Scan for the cell matching the given text and deliver its [x, y] coordinate at center. 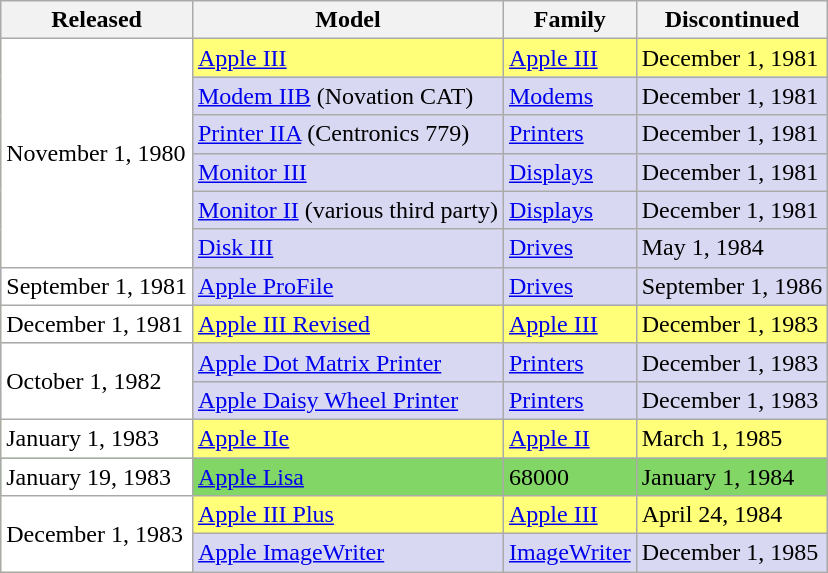
Apple ImageWriter [348, 553]
Apple III Plus [348, 515]
March 1, 1985 [732, 438]
Monitor II (various third party) [348, 210]
May 1, 1984 [732, 248]
Apple Dot Matrix Printer [348, 362]
Apple Daisy Wheel Printer [348, 400]
November 1, 1980 [97, 153]
Apple IIe [348, 438]
January 1, 1983 [97, 438]
Apple Lisa [348, 477]
September 1, 1981 [97, 286]
Apple ProFile [348, 286]
Discontinued [732, 20]
September 1, 1986 [732, 286]
ImageWriter [570, 553]
Disk III [348, 248]
Modem IIB (Novation CAT) [348, 96]
December 1, 1985 [732, 553]
January 19, 1983 [97, 477]
Printer IIA (Centronics 779) [348, 134]
Family [570, 20]
April 24, 1984 [732, 515]
Apple II [570, 438]
Monitor III [348, 172]
Apple III Revised [348, 324]
Modems [570, 96]
Released [97, 20]
January 1, 1984 [732, 477]
68000 [570, 477]
October 1, 1982 [97, 381]
Model [348, 20]
